Find where the given text appears and provide that cell's center as (X, Y) coordinate. 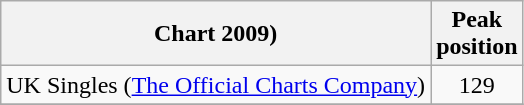
Chart 2009) (216, 34)
129 (477, 85)
Peakposition (477, 34)
UK Singles (The Official Charts Company) (216, 85)
